Provide the [X, Y] coordinate of the cell's center where the given text is located.  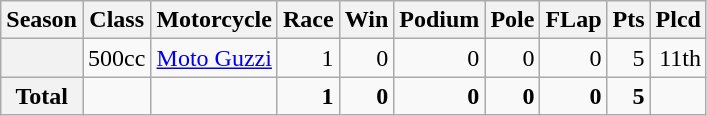
Podium [440, 20]
Season [42, 20]
Total [42, 96]
Pole [512, 20]
Class [116, 20]
Win [366, 20]
Motorcycle [214, 20]
Race [308, 20]
Plcd [678, 20]
Pts [628, 20]
FLap [574, 20]
11th [678, 58]
500cc [116, 58]
Moto Guzzi [214, 58]
